Pinpoint the cell where the given text exists, returning its [X, Y] midpoint coordinate. 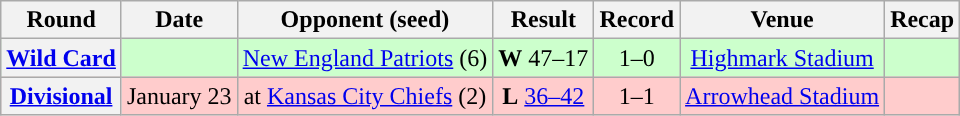
L 36–42 [544, 96]
Venue [782, 20]
Highmark Stadium [782, 58]
at Kansas City Chiefs (2) [365, 96]
Wild Card [62, 58]
Recap [922, 20]
Divisional [62, 96]
1–0 [637, 58]
Result [544, 20]
W 47–17 [544, 58]
Arrowhead Stadium [782, 96]
1–1 [637, 96]
New England Patriots (6) [365, 58]
Opponent (seed) [365, 20]
Record [637, 20]
Date [179, 20]
Round [62, 20]
January 23 [179, 96]
